Scan for the cell matching the given text and deliver its [x, y] coordinate at center. 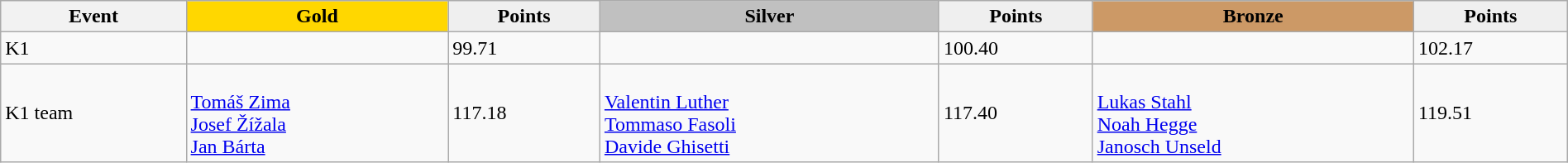
Valentin LutherTommaso FasoliDavide Ghisetti [769, 113]
Lukas StahlNoah HeggeJanosch Unseld [1253, 113]
119.51 [1490, 113]
99.71 [524, 48]
117.18 [524, 113]
Bronze [1253, 17]
K1 team [93, 113]
117.40 [1016, 113]
Event [93, 17]
Gold [318, 17]
Silver [769, 17]
102.17 [1490, 48]
Tomáš ZimaJosef ŽížalaJan Bárta [318, 113]
100.40 [1016, 48]
K1 [93, 48]
